Determine the [X, Y] coordinate at the center of the cell enclosing the given text.  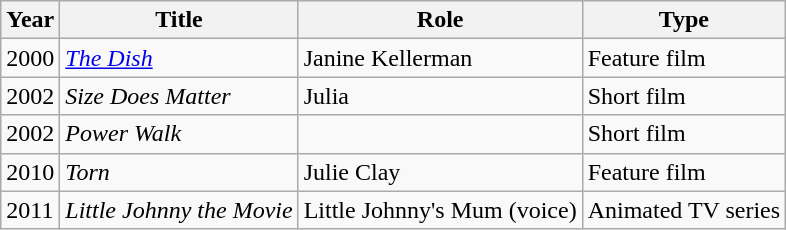
Animated TV series [684, 210]
Little Johnny the Movie [179, 210]
Role [440, 20]
Type [684, 20]
Year [30, 20]
Size Does Matter [179, 96]
Julie Clay [440, 172]
Julia [440, 96]
Title [179, 20]
Power Walk [179, 134]
2011 [30, 210]
Janine Kellerman [440, 58]
2010 [30, 172]
Little Johnny's Mum (voice) [440, 210]
2000 [30, 58]
Torn [179, 172]
The Dish [179, 58]
